Return [x, y] of the center of cell containing provided text 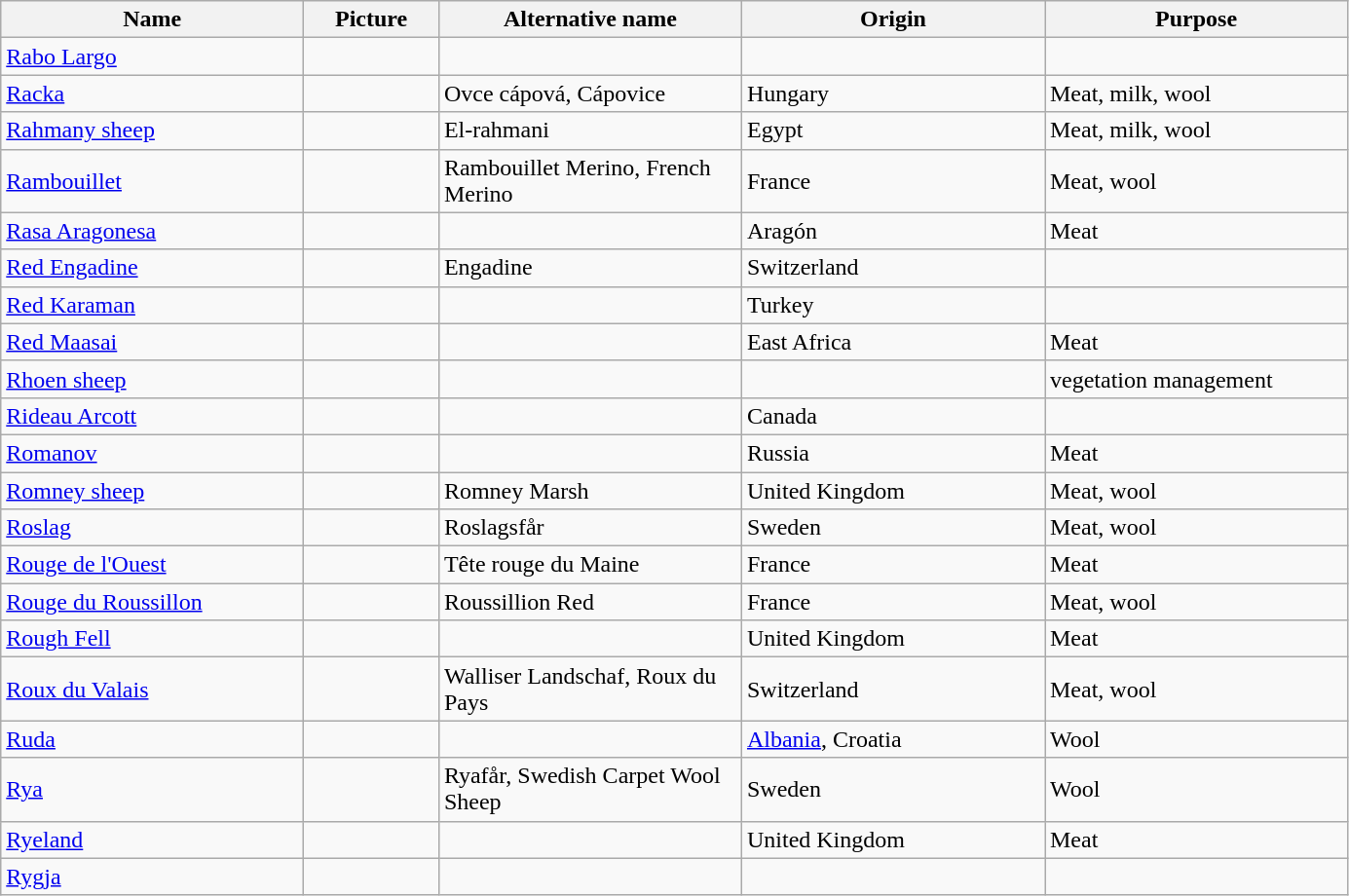
Purpose [1196, 19]
Roussillion Red [590, 602]
Rambouillet Merino, French Merino [590, 181]
Turkey [892, 305]
Egypt [892, 131]
Rouge du Roussillon [152, 602]
Canada [892, 416]
vegetation management [1196, 379]
Ovce cápová, Cápovice [590, 93]
Rabo Largo [152, 56]
Roux du Valais [152, 690]
Red Karaman [152, 305]
Rough Fell [152, 639]
Ruda [152, 739]
Picture [372, 19]
Ryeland [152, 840]
Ryafår, Swedish Carpet Wool Sheep [590, 789]
Red Engadine [152, 268]
Name [152, 19]
Origin [892, 19]
Aragón [892, 231]
Rhoen sheep [152, 379]
Rasa Aragonesa [152, 231]
Romney sheep [152, 490]
Hungary [892, 93]
Rya [152, 789]
Rouge de l'Ouest [152, 565]
El-rahmani [590, 131]
Racka [152, 93]
Albania, Croatia [892, 739]
Roslag [152, 528]
Romanov [152, 453]
Red Maasai [152, 342]
Russia [892, 453]
East Africa [892, 342]
Rambouillet [152, 181]
Tête rouge du Maine [590, 565]
Engadine [590, 268]
Rahmany sheep [152, 131]
Alternative name [590, 19]
Rygja [152, 877]
Roslagsfår [590, 528]
Rideau Arcott [152, 416]
Walliser Landschaf, Roux du Pays [590, 690]
Romney Marsh [590, 490]
